Return [X, Y] of the center of cell containing provided text 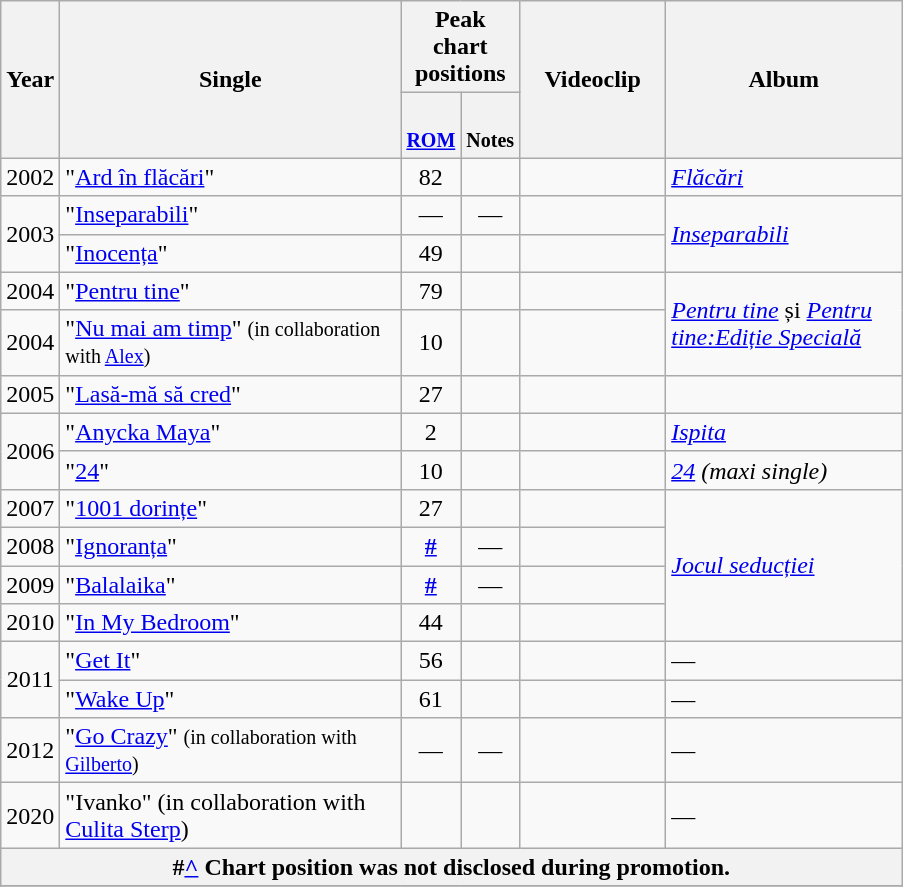
"Inseparabili" [230, 215]
2008 [30, 546]
2011 [30, 680]
"Pentru tine" [230, 291]
2009 [30, 585]
Inseparabili [784, 234]
Pentru tine și Pentru tine:Ediție Specială [784, 324]
"1001 dorințe" [230, 508]
"Ignoranța" [230, 546]
Flăcări [784, 177]
"Ivanko" (in collaboration with Culita Sterp) [230, 816]
"Get It" [230, 661]
2002 [30, 177]
Ispita [784, 432]
"24" [230, 470]
56 [431, 661]
44 [431, 623]
Album [784, 80]
"Balalaika" [230, 585]
Year [30, 80]
Jocul seducției [784, 565]
2005 [30, 394]
#^ Chart position was not disclosed during promotion. [452, 867]
ROM [431, 126]
Videoclip [593, 80]
2020 [30, 816]
"Nu mai am timp" (in collaboration with Alex) [230, 342]
"Anycka Maya" [230, 432]
Single [230, 80]
2010 [30, 623]
"Ard în flăcări" [230, 177]
49 [431, 253]
2 [431, 432]
79 [431, 291]
"Lasă-mă să cred" [230, 394]
2012 [30, 750]
61 [431, 699]
2007 [30, 508]
Peak chart positions [460, 47]
"Wake Up" [230, 699]
"In My Bedroom" [230, 623]
24 (maxi single) [784, 470]
"Inocența" [230, 253]
2003 [30, 234]
"Go Crazy" (in collaboration with Gilberto) [230, 750]
2006 [30, 451]
82 [431, 177]
Notes [490, 126]
